Return the [X, Y] coordinate for the center point of the cell that contains the specified text.  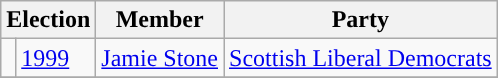
Election [48, 20]
Scottish Liberal Democrats [361, 58]
Member [160, 20]
1999 [56, 58]
Jamie Stone [160, 58]
Party [361, 20]
